Search for the cell housing the specified text and yield its (X, Y) center coordinate. 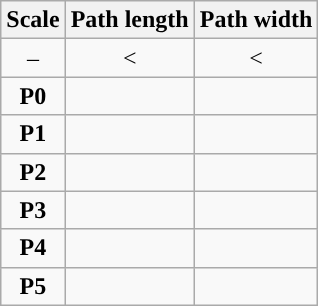
P2 (33, 172)
P1 (33, 134)
Scale (33, 20)
P3 (33, 210)
P4 (33, 248)
P0 (33, 96)
P5 (33, 286)
Path length (130, 20)
– (33, 58)
Path width (256, 20)
